Find where the given text appears and provide that cell's center as [X, Y] coordinate. 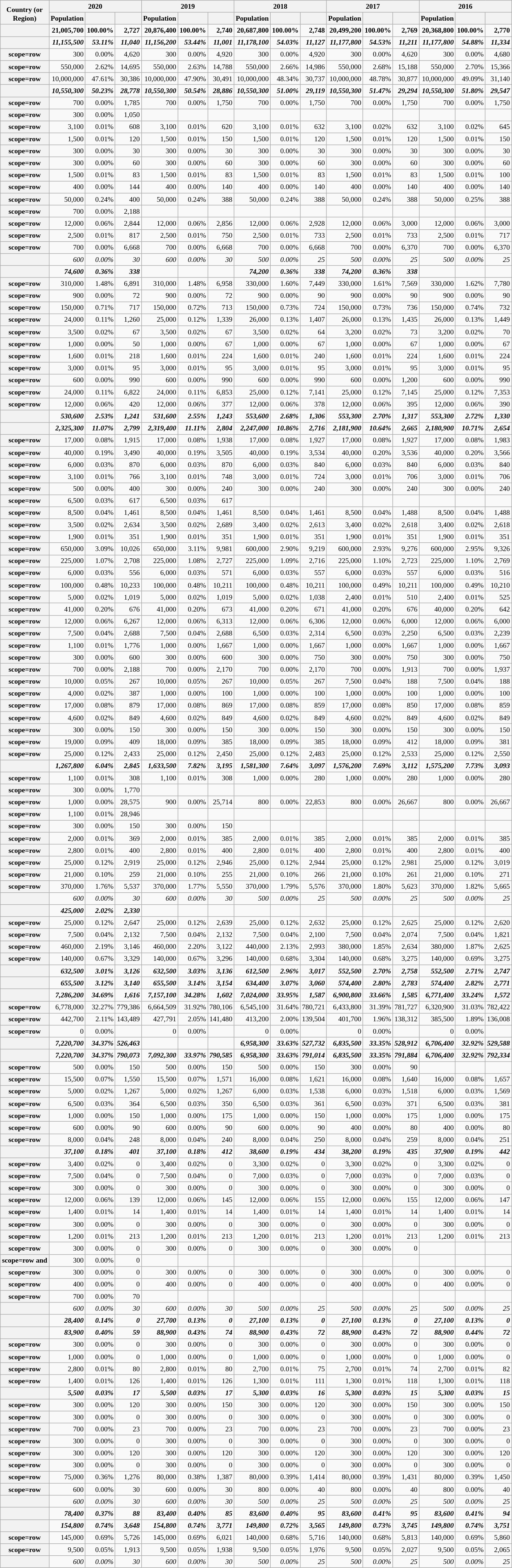
20,876,400 [159, 30]
51.00% [285, 91]
75,000 [67, 1477]
7,353 [499, 392]
2.82% [470, 983]
29,294 [406, 91]
48.34% [285, 78]
2,944 [314, 862]
1.61% [378, 283]
1,038 [314, 597]
73 [406, 332]
Country (or Region) [25, 12]
779,386 [128, 1007]
427,791 [159, 1019]
1,621 [314, 1080]
571 [221, 573]
1,581,300 [252, 766]
2,074 [406, 935]
5,665 [499, 886]
11,156,200 [159, 43]
3,097 [314, 766]
2.93% [378, 549]
1,550 [128, 1080]
3,122 [221, 947]
781,727 [406, 1007]
2,799 [128, 428]
2.19% [100, 947]
361 [314, 1104]
31.64% [285, 1007]
31.03% [470, 1007]
2,250 [406, 633]
2,330 [128, 911]
608 [128, 127]
2.00% [285, 1019]
1,770 [128, 790]
791,014 [314, 1055]
3.07% [285, 983]
7,024,000 [252, 995]
1,317 [406, 416]
1,306 [314, 416]
3,126 [128, 971]
59 [128, 1333]
15,188 [406, 67]
53.11% [100, 43]
2,620 [499, 922]
251 [499, 1140]
440,000 [252, 947]
1,518 [406, 1091]
531,600 [159, 416]
736 [406, 308]
2,946 [221, 862]
2,981 [406, 862]
6.04% [100, 766]
6,267 [128, 621]
1.89% [470, 1019]
2,247,000 [252, 428]
3.12% [100, 983]
38,600 [252, 1151]
6,891 [128, 283]
136,008 [499, 1019]
425,000 [67, 911]
732 [499, 308]
2,319,400 [159, 428]
1,915 [128, 441]
2,758 [406, 971]
1,640 [406, 1080]
553,600 [252, 416]
1.62% [470, 283]
1,576,200 [345, 766]
88 [128, 1514]
2018 [280, 7]
2,748 [314, 30]
792,334 [499, 1055]
530,600 [67, 416]
1.82% [470, 886]
1.79% [285, 886]
22,853 [314, 802]
33.97% [193, 1055]
1.77% [193, 886]
144 [128, 187]
850 [406, 706]
1.07% [100, 561]
5,576 [314, 886]
525 [499, 597]
28,886 [221, 91]
780,721 [314, 1007]
2,639 [221, 922]
2.62% [100, 67]
401 [128, 1151]
1,571 [221, 1080]
1,050 [128, 114]
442,700 [67, 1019]
6,853 [221, 392]
387 [128, 693]
3,136 [221, 971]
0.25% [470, 199]
3,329 [128, 959]
7.64% [285, 766]
5,550 [221, 886]
1,569 [499, 1091]
2,804 [221, 428]
378 [314, 404]
612,500 [252, 971]
2.90% [285, 549]
49.09% [470, 78]
261 [406, 875]
10.71% [470, 428]
scope=row and [25, 1260]
10,210 [499, 585]
2.05% [193, 1019]
50.23% [100, 91]
6,021 [221, 1538]
3,648 [128, 1525]
3,536 [406, 452]
28,946 [128, 814]
16 [314, 1393]
54.03% [285, 43]
435 [406, 1151]
5,716 [314, 1538]
527,732 [314, 1043]
31.39% [378, 1007]
1.80% [378, 886]
1.85% [378, 947]
1,633,500 [159, 766]
2,747 [499, 971]
671 [314, 609]
75 [314, 1369]
30,386 [128, 78]
6,822 [128, 392]
11,155,500 [67, 43]
1.96% [378, 1019]
11,211 [406, 43]
2016 [465, 7]
7.73% [470, 766]
6,778,000 [67, 1007]
2.11% [100, 1019]
14,986 [314, 67]
37,900 [437, 1151]
5,813 [406, 1538]
78,400 [67, 1514]
1,450 [499, 1477]
2,665 [406, 428]
817 [128, 235]
143,489 [128, 1019]
33.95% [285, 995]
3,745 [406, 1525]
10,026 [128, 549]
83,400 [159, 1514]
3.01% [100, 971]
10.64% [378, 428]
7,569 [406, 283]
2,239 [499, 633]
409 [128, 742]
20,368,800 [437, 30]
2,708 [128, 561]
1,241 [128, 416]
20,687,800 [252, 30]
1.76% [100, 886]
2,770 [499, 30]
1,435 [406, 320]
528,912 [406, 1043]
28,575 [128, 802]
879 [128, 706]
2.55% [193, 416]
3,304 [314, 959]
350 [221, 1104]
2,723 [406, 561]
3,566 [499, 452]
11,040 [128, 43]
5,537 [128, 886]
3.11% [193, 549]
7.82% [193, 766]
7,449 [314, 283]
94 [499, 1514]
2,181,900 [345, 428]
2.72% [470, 416]
3,093 [499, 766]
413,200 [252, 1019]
21,005,700 [67, 30]
3,019 [499, 862]
48.78% [378, 78]
50.54% [193, 91]
6,545,100 [252, 1007]
3,017 [314, 971]
2.80% [378, 983]
3,296 [221, 959]
2,654 [499, 428]
28,400 [67, 1320]
248 [128, 1140]
2.66% [285, 67]
54.53% [378, 43]
2,325,300 [67, 428]
556 [128, 573]
47.61% [100, 78]
0.37% [100, 1514]
33.66% [378, 995]
1,538 [314, 1091]
74,600 [67, 272]
5,726 [128, 1538]
2.53% [100, 416]
6,958 [221, 283]
1,572 [499, 995]
9,326 [499, 549]
11,178,100 [252, 43]
390 [499, 404]
6,664,509 [159, 1007]
673 [221, 609]
2,550 [499, 754]
1,785 [128, 103]
50 [128, 344]
6,433,800 [345, 1007]
33.24% [470, 995]
780,106 [221, 1007]
2,027 [406, 1550]
369 [128, 838]
2,771 [499, 983]
138,312 [406, 1019]
145 [221, 1200]
139 [128, 1200]
266 [314, 875]
2.13% [285, 947]
2.02% [100, 911]
2,647 [128, 922]
11,334 [499, 43]
19,000 [67, 742]
0.38% [193, 1477]
27,700 [159, 1320]
10,233 [128, 585]
7,780 [499, 283]
25,714 [221, 802]
5,860 [499, 1538]
790,585 [221, 1055]
1,387 [221, 1477]
51.80% [470, 91]
0.14% [100, 1320]
442 [499, 1151]
2019 [188, 7]
420 [128, 404]
642 [499, 609]
3.03% [193, 971]
2020 [95, 7]
510 [406, 597]
395 [406, 404]
1.09% [285, 561]
2,314 [314, 633]
3,505 [221, 452]
20,499,200 [345, 30]
85 [221, 1514]
53.44% [193, 43]
2.63% [193, 67]
645 [499, 127]
6,313 [221, 621]
1,339 [221, 320]
1.60% [285, 283]
31,140 [499, 78]
250 [314, 1140]
3,146 [128, 947]
3.09% [100, 549]
2,919 [128, 862]
15,366 [499, 67]
2.96% [285, 971]
713 [221, 308]
2,613 [314, 525]
34.69% [100, 995]
1,821 [499, 935]
1,575,200 [437, 766]
38,200 [345, 1151]
1,414 [314, 1477]
47.90% [193, 78]
2,993 [314, 947]
3,154 [221, 983]
371 [406, 1104]
1,776 [128, 646]
6,900,800 [345, 995]
1,937 [499, 670]
2,632 [314, 922]
3,534 [314, 452]
2,483 [314, 754]
2,180,900 [437, 428]
1,616 [128, 995]
9,219 [314, 549]
11.07% [100, 428]
782,422 [499, 1007]
2.20% [193, 947]
31.92% [193, 1007]
1,657 [499, 1080]
1,585 [406, 995]
1,587 [314, 995]
748 [221, 477]
6,320,900 [437, 1007]
1,602 [221, 995]
0.44% [470, 1333]
2,450 [221, 754]
3,195 [221, 766]
869 [221, 706]
7.69% [378, 766]
3,112 [406, 766]
4,680 [499, 54]
29,547 [499, 91]
83,900 [67, 1333]
1,431 [406, 1477]
2,533 [406, 754]
28,778 [128, 91]
139,504 [314, 1019]
3.14% [193, 983]
1,976 [314, 1550]
218 [128, 356]
2,928 [314, 223]
1,449 [499, 320]
634,400 [252, 983]
766 [128, 477]
1,407 [314, 320]
1,276 [128, 1477]
30,491 [221, 78]
516 [499, 573]
620 [221, 127]
29,119 [314, 91]
1,330 [499, 416]
2,433 [128, 754]
434 [314, 1151]
2,065 [499, 1550]
3,565 [314, 1525]
141,480 [221, 1019]
5,623 [406, 886]
377 [221, 404]
14,788 [221, 67]
1.87% [470, 947]
2017 [372, 7]
3,060 [314, 983]
271 [499, 875]
9,981 [221, 549]
7,092,300 [159, 1055]
82 [499, 1369]
6,771,400 [437, 995]
2,856 [221, 223]
1.08% [193, 561]
2,740 [221, 30]
2,689 [221, 525]
11,001 [221, 43]
1,983 [499, 441]
32.27% [100, 1007]
791,884 [406, 1055]
2,844 [128, 223]
1,243 [221, 416]
7,286,200 [67, 995]
1,267,800 [67, 766]
11.11% [193, 428]
7,157,100 [159, 995]
14,695 [128, 67]
2,783 [406, 983]
790,073 [128, 1055]
10.86% [285, 428]
255 [221, 875]
54.88% [470, 43]
6,306 [314, 621]
2,100 [314, 935]
3,140 [128, 983]
7,145 [406, 392]
64 [314, 332]
11,127 [314, 43]
2,845 [128, 766]
3,771 [221, 1525]
4,000 [67, 693]
9,276 [406, 549]
0.71% [100, 308]
401,700 [345, 1019]
2.95% [470, 549]
385,500 [437, 1019]
51.47% [378, 91]
526,463 [128, 1043]
30,877 [406, 78]
364 [128, 1104]
2.71% [470, 971]
3,751 [499, 1525]
1,260 [128, 320]
3,490 [128, 452]
34.28% [193, 995]
111 [314, 1381]
7,141 [314, 392]
529,588 [499, 1043]
147 [499, 1200]
30,737 [314, 78]
